For the text-containing cell, return its midpoint in [X, Y] coordinate format. 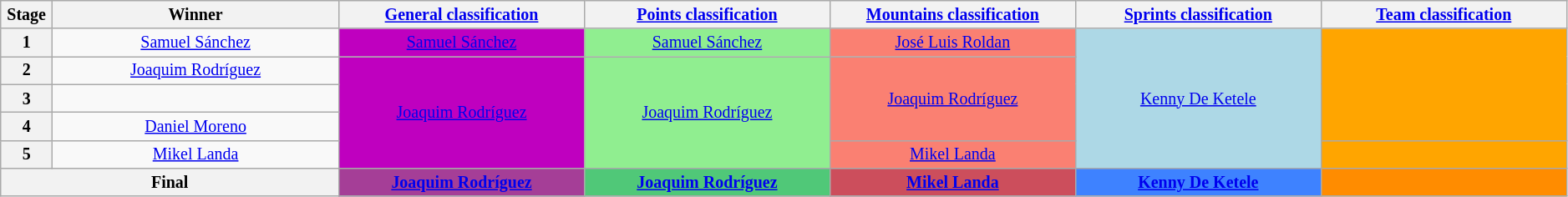
Winner [195, 15]
Mountains classification [952, 15]
2 [27, 70]
Stage [27, 15]
5 [27, 154]
3 [27, 98]
4 [27, 127]
Sprints classification [1198, 15]
Points classification [707, 15]
Final [170, 182]
General classification [462, 15]
1 [27, 43]
José Luis Roldan [952, 43]
Team classification [1444, 15]
Daniel Moreno [195, 127]
